Identify which cell holds the provided text, then report its [x, y] central coordinate. 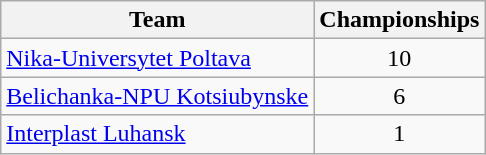
Championships [400, 20]
Belichanka-NPU Kotsiubynske [158, 96]
Interplast Luhansk [158, 134]
Nika-Universytet Poltava [158, 58]
6 [400, 96]
1 [400, 134]
Team [158, 20]
10 [400, 58]
